Detect which cell encompasses the target text, then output its (x, y) center coordinate. 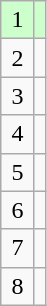
2 (18, 58)
8 (18, 286)
7 (18, 248)
4 (18, 134)
3 (18, 96)
6 (18, 210)
1 (18, 20)
5 (18, 172)
